Capture the cell that displays the provided text and extract its [X, Y] central coordinate. 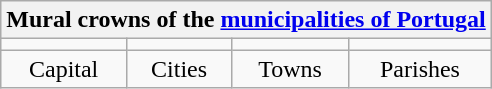
Parishes [420, 69]
Capital [64, 69]
Mural crowns of the municipalities of Portugal [246, 20]
Towns [290, 69]
Cities [180, 69]
